For the text-containing cell, return its midpoint in [x, y] coordinate format. 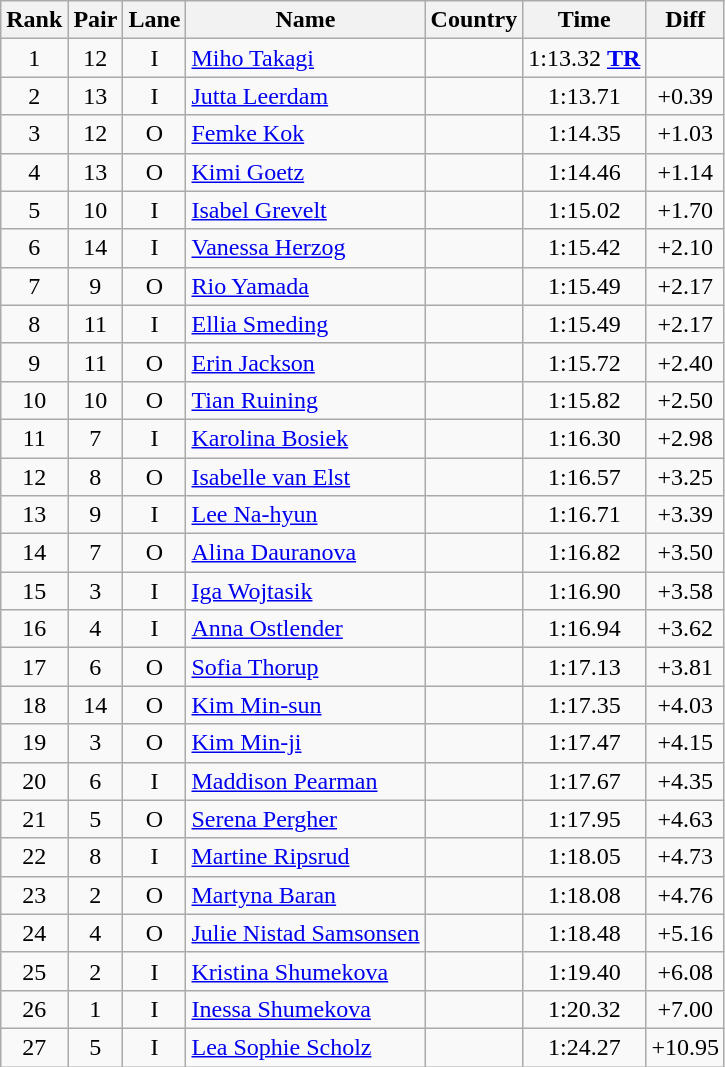
23 [34, 895]
Country [474, 20]
+4.63 [686, 819]
+3.58 [686, 591]
1:13.71 [584, 96]
Tian Ruining [306, 400]
+6.08 [686, 971]
1:17.47 [584, 743]
Femke Kok [306, 134]
19 [34, 743]
+3.50 [686, 553]
Alina Dauranova [306, 553]
Lea Sophie Scholz [306, 1047]
+1.03 [686, 134]
Time [584, 20]
+5.16 [686, 933]
24 [34, 933]
Kim Min-sun [306, 705]
25 [34, 971]
1:17.67 [584, 781]
+4.73 [686, 857]
1:14.35 [584, 134]
+3.81 [686, 667]
1:18.08 [584, 895]
1:16.30 [584, 438]
Serena Pergher [306, 819]
Inessa Shumekova [306, 1009]
1:15.42 [584, 248]
Isabelle van Elst [306, 477]
22 [34, 857]
1:16.57 [584, 477]
Martine Ripsrud [306, 857]
1:17.13 [584, 667]
1:15.82 [584, 400]
27 [34, 1047]
21 [34, 819]
1:16.71 [584, 515]
Jutta Leerdam [306, 96]
1:13.32 TR [584, 58]
Sofia Thorup [306, 667]
1:15.02 [584, 210]
16 [34, 629]
+10.95 [686, 1047]
Kim Min-ji [306, 743]
Iga Wojtasik [306, 591]
Diff [686, 20]
Maddison Pearman [306, 781]
1:14.46 [584, 172]
1:16.82 [584, 553]
1:16.90 [584, 591]
+4.15 [686, 743]
+4.76 [686, 895]
1:19.40 [584, 971]
Miho Takagi [306, 58]
1:18.48 [584, 933]
1:24.27 [584, 1047]
Julie Nistad Samsonsen [306, 933]
+7.00 [686, 1009]
1:16.94 [584, 629]
1:17.95 [584, 819]
Anna Ostlender [306, 629]
17 [34, 667]
Kristina Shumekova [306, 971]
Pair [96, 20]
Lane [154, 20]
Kimi Goetz [306, 172]
1:17.35 [584, 705]
+1.70 [686, 210]
Rio Yamada [306, 286]
+2.40 [686, 362]
Rank [34, 20]
1:15.72 [584, 362]
+2.50 [686, 400]
+3.39 [686, 515]
26 [34, 1009]
+2.98 [686, 438]
15 [34, 591]
18 [34, 705]
+3.25 [686, 477]
+4.03 [686, 705]
+4.35 [686, 781]
+3.62 [686, 629]
Vanessa Herzog [306, 248]
Name [306, 20]
Ellia Smeding [306, 324]
+1.14 [686, 172]
1:20.32 [584, 1009]
Karolina Bosiek [306, 438]
+2.10 [686, 248]
Isabel Grevelt [306, 210]
Lee Na-hyun [306, 515]
20 [34, 781]
Martyna Baran [306, 895]
Erin Jackson [306, 362]
1:18.05 [584, 857]
+0.39 [686, 96]
